Find where the given text appears and provide that cell's center as (x, y) coordinate. 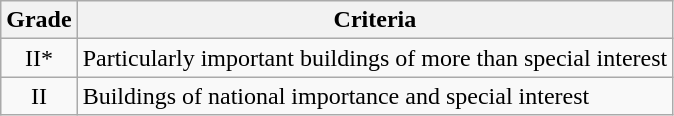
Buildings of national importance and special interest (375, 96)
Criteria (375, 20)
Grade (39, 20)
II* (39, 58)
II (39, 96)
Particularly important buildings of more than special interest (375, 58)
